Output the [X, Y] coordinate of the center of the cell containing the given text.  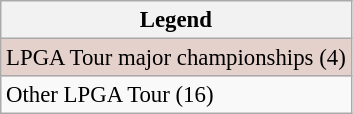
LPGA Tour major championships (4) [176, 58]
Legend [176, 20]
Other LPGA Tour (16) [176, 95]
